From the cell containing the given text, extract its center point as [X, Y] coordinate. 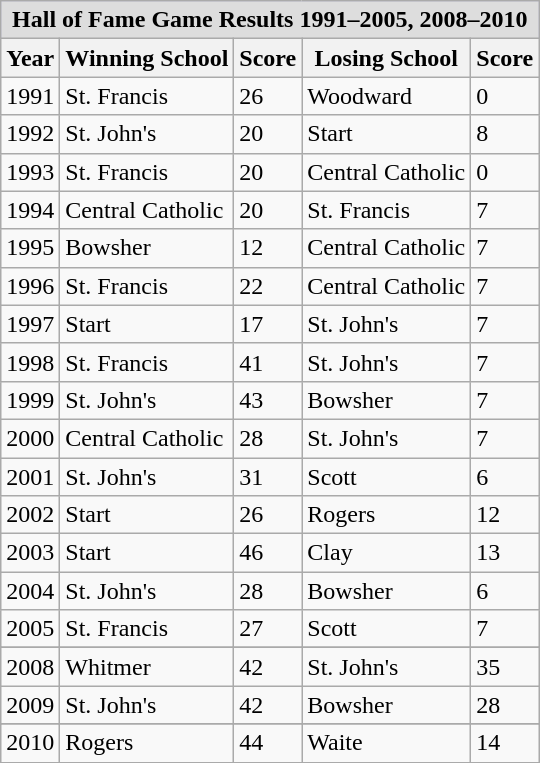
2010 [30, 743]
Whitmer [147, 667]
22 [268, 286]
2001 [30, 477]
Waite [386, 743]
1995 [30, 248]
43 [268, 400]
31 [268, 477]
2003 [30, 553]
1996 [30, 286]
35 [505, 667]
Year [30, 58]
1999 [30, 400]
Hall of Fame Game Results 1991–2005, 2008–2010 [270, 20]
27 [268, 629]
14 [505, 743]
41 [268, 362]
2000 [30, 438]
2009 [30, 705]
1992 [30, 134]
1997 [30, 324]
17 [268, 324]
Losing School [386, 58]
13 [505, 553]
1994 [30, 210]
Woodward [386, 96]
Clay [386, 553]
2005 [30, 629]
2002 [30, 515]
1993 [30, 172]
44 [268, 743]
2004 [30, 591]
1998 [30, 362]
8 [505, 134]
2008 [30, 667]
46 [268, 553]
Winning School [147, 58]
1991 [30, 96]
